Capture the cell that displays the provided text and extract its [X, Y] central coordinate. 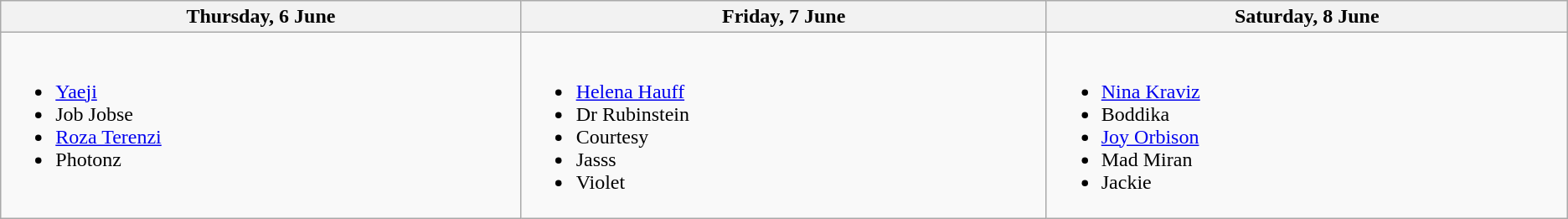
Friday, 7 June [784, 17]
YaejiJob JobseRoza TerenziPhotonz [261, 126]
Helena HauffDr RubinsteinCourtesyJasssViolet [784, 126]
Thursday, 6 June [261, 17]
Saturday, 8 June [1307, 17]
Nina KravizBoddikaJoy OrbisonMad MiranJackie [1307, 126]
